Scan for the cell matching the given text and deliver its (x, y) coordinate at center. 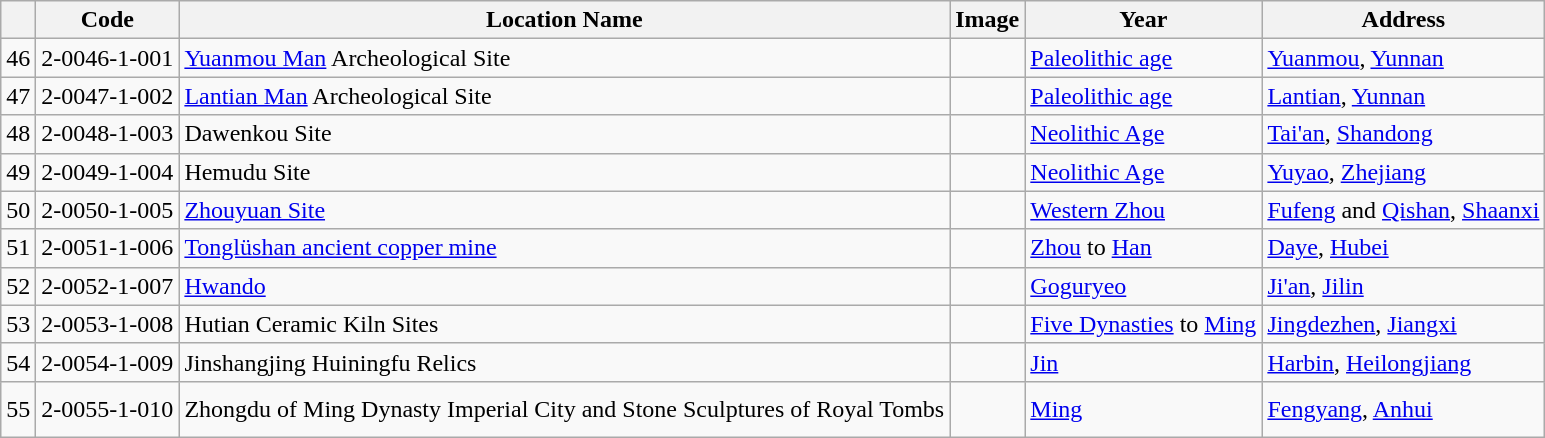
2-0048-1-003 (108, 134)
55 (18, 409)
Fufeng and Qishan, Shaanxi (1404, 210)
Lantian Man Archeological Site (564, 96)
Zhou to Han (1144, 248)
48 (18, 134)
Image (988, 20)
Dawenkou Site (564, 134)
Jingdezhen, Jiangxi (1404, 324)
46 (18, 58)
2-0046-1-001 (108, 58)
2-0054-1-009 (108, 362)
52 (18, 286)
Zhouyuan Site (564, 210)
Western Zhou (1144, 210)
2-0050-1-005 (108, 210)
53 (18, 324)
2-0053-1-008 (108, 324)
51 (18, 248)
Five Dynasties to Ming (1144, 324)
Yuanmou Man Archeological Site (564, 58)
Ming (1144, 409)
Yuyao, Zhejiang (1404, 172)
Jinshangjing Huiningfu Relics (564, 362)
Daye, Hubei (1404, 248)
Tonglüshan ancient copper mine (564, 248)
Goguryeo (1144, 286)
2-0055-1-010 (108, 409)
50 (18, 210)
2-0049-1-004 (108, 172)
2-0052-1-007 (108, 286)
Tai'an, Shandong (1404, 134)
Year (1144, 20)
49 (18, 172)
Location Name (564, 20)
Ji'an, Jilin (1404, 286)
Jin (1144, 362)
Zhongdu of Ming Dynasty Imperial City and Stone Sculptures of Royal Tombs (564, 409)
Lantian, Yunnan (1404, 96)
2-0051-1-006 (108, 248)
Hemudu Site (564, 172)
Hutian Ceramic Kiln Sites (564, 324)
Code (108, 20)
Harbin, Heilongjiang (1404, 362)
2-0047-1-002 (108, 96)
Fengyang, Anhui (1404, 409)
Address (1404, 20)
54 (18, 362)
47 (18, 96)
Hwando (564, 286)
Yuanmou, Yunnan (1404, 58)
